Locate the cell with the specified text and output its [X, Y] center coordinate. 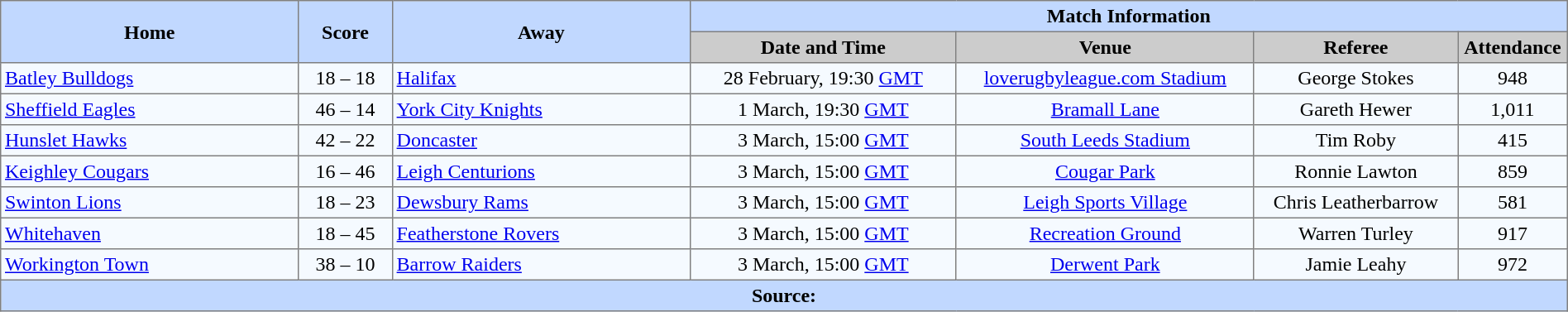
42 – 22 [346, 141]
948 [1513, 79]
46 – 14 [346, 109]
South Leeds Stadium [1105, 141]
Recreation Ground [1105, 233]
Match Information [1128, 17]
Score [346, 31]
Chris Leatherbarrow [1355, 203]
Whitehaven [150, 233]
Ronnie Lawton [1355, 171]
Referee [1355, 47]
18 – 23 [346, 203]
Attendance [1513, 47]
Dewsbury Rams [541, 203]
Gareth Hewer [1355, 109]
Hunslet Hawks [150, 141]
28 February, 19:30 GMT [823, 79]
Leigh Centurions [541, 171]
18 – 45 [346, 233]
Derwent Park [1105, 265]
York City Knights [541, 109]
Doncaster [541, 141]
Leigh Sports Village [1105, 203]
loverugbyleague.com Stadium [1105, 79]
Away [541, 31]
Sheffield Eagles [150, 109]
917 [1513, 233]
1,011 [1513, 109]
Workington Town [150, 265]
George Stokes [1355, 79]
859 [1513, 171]
Batley Bulldogs [150, 79]
Home [150, 31]
Halifax [541, 79]
Cougar Park [1105, 171]
Jamie Leahy [1355, 265]
Tim Roby [1355, 141]
Warren Turley [1355, 233]
Venue [1105, 47]
Swinton Lions [150, 203]
972 [1513, 265]
18 – 18 [346, 79]
Bramall Lane [1105, 109]
Featherstone Rovers [541, 233]
Barrow Raiders [541, 265]
Source: [784, 295]
38 – 10 [346, 265]
1 March, 19:30 GMT [823, 109]
16 – 46 [346, 171]
581 [1513, 203]
Date and Time [823, 47]
415 [1513, 141]
Keighley Cougars [150, 171]
